Capture the cell that displays the provided text and extract its (x, y) central coordinate. 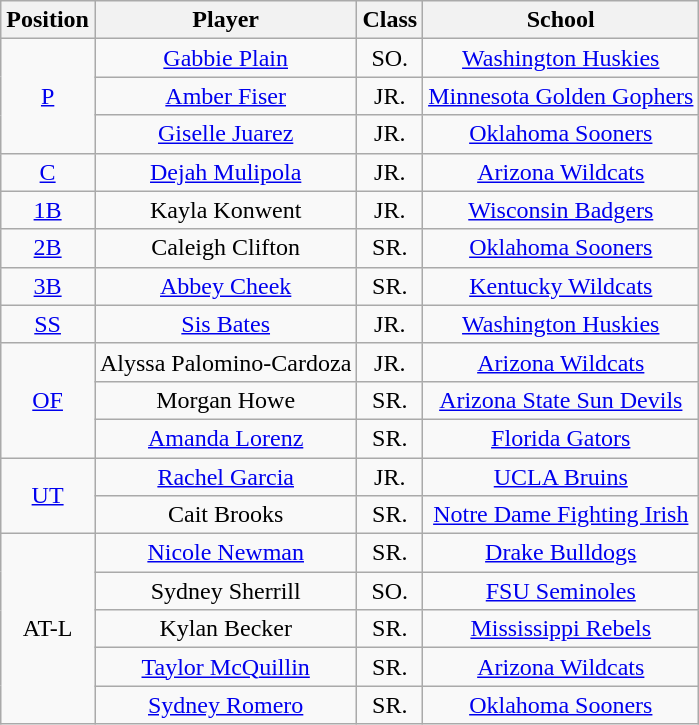
Player (225, 20)
Mississippi Rebels (561, 629)
Class (390, 20)
Kayla Konwent (225, 210)
Arizona State Sun Devils (561, 400)
Caleigh Clifton (225, 248)
Dejah Mulipola (225, 172)
2B (48, 248)
School (561, 20)
Abbey Cheek (225, 286)
Rachel Garcia (225, 477)
Drake Bulldogs (561, 553)
FSU Seminoles (561, 591)
Taylor McQuillin (225, 667)
Sydney Sherrill (225, 591)
Cait Brooks (225, 515)
Amanda Lorenz (225, 438)
Nicole Newman (225, 553)
UCLA Bruins (561, 477)
AT-L (48, 629)
Wisconsin Badgers (561, 210)
Notre Dame Fighting Irish (561, 515)
Position (48, 20)
Amber Fiser (225, 96)
1B (48, 210)
3B (48, 286)
Minnesota Golden Gophers (561, 96)
OF (48, 400)
Morgan Howe (225, 400)
Kentucky Wildcats (561, 286)
Kylan Becker (225, 629)
UT (48, 496)
SS (48, 324)
Sis Bates (225, 324)
Sydney Romero (225, 705)
P (48, 96)
Florida Gators (561, 438)
Gabbie Plain (225, 58)
C (48, 172)
Alyssa Palomino-Cardoza (225, 362)
Giselle Juarez (225, 134)
